Determine the (X, Y) coordinate at the center of the cell enclosing the given text.  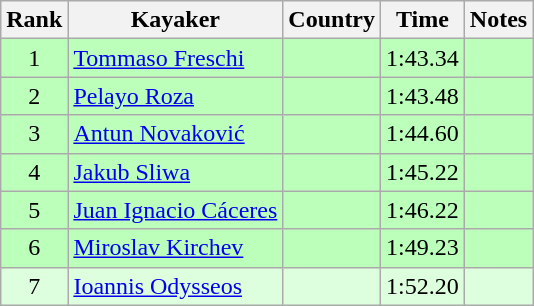
3 (34, 134)
Miroslav Kirchev (176, 248)
4 (34, 172)
1:52.20 (423, 286)
Notes (498, 20)
Antun Novaković (176, 134)
7 (34, 286)
1:45.22 (423, 172)
Rank (34, 20)
Jakub Sliwa (176, 172)
1:46.22 (423, 210)
1:44.60 (423, 134)
1 (34, 58)
Ioannis Odysseos (176, 286)
Pelayo Roza (176, 96)
Juan Ignacio Cáceres (176, 210)
6 (34, 248)
2 (34, 96)
1:43.48 (423, 96)
Kayaker (176, 20)
Time (423, 20)
1:49.23 (423, 248)
5 (34, 210)
1:43.34 (423, 58)
Country (332, 20)
Tommaso Freschi (176, 58)
